From the cell containing the given text, extract its center point as (X, Y) coordinate. 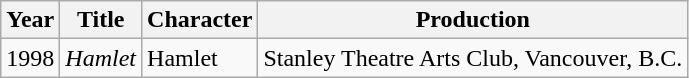
Title (101, 20)
Production (473, 20)
Stanley Theatre Arts Club, Vancouver, B.C. (473, 58)
Year (30, 20)
1998 (30, 58)
Character (200, 20)
